Capture the cell that displays the provided text and extract its [X, Y] central coordinate. 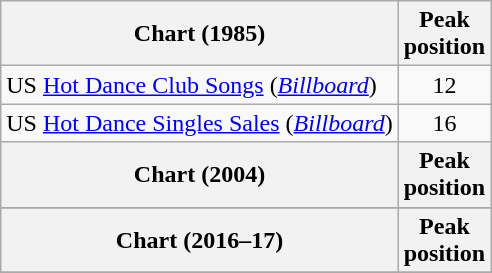
US Hot Dance Club Songs (Billboard) [200, 85]
Chart (2004) [200, 174]
12 [444, 85]
Chart (2016–17) [200, 240]
US Hot Dance Singles Sales (Billboard) [200, 123]
16 [444, 123]
Chart (1985) [200, 34]
